Return the (x, y) coordinate for the center point of the cell that contains the specified text.  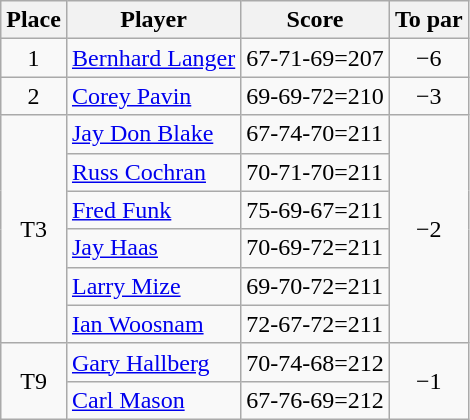
67-74-70=211 (316, 134)
Jay Don Blake (153, 134)
−3 (428, 96)
70-71-70=211 (316, 172)
Jay Haas (153, 248)
67-76-69=212 (316, 400)
Bernhard Langer (153, 58)
Player (153, 20)
Place (34, 20)
Larry Mize (153, 286)
Ian Woosnam (153, 324)
Corey Pavin (153, 96)
69-70-72=211 (316, 286)
To par (428, 20)
75-69-67=211 (316, 210)
Russ Cochran (153, 172)
67-71-69=207 (316, 58)
T3 (34, 229)
Gary Hallberg (153, 362)
70-69-72=211 (316, 248)
Carl Mason (153, 400)
70-74-68=212 (316, 362)
−6 (428, 58)
1 (34, 58)
2 (34, 96)
−2 (428, 229)
T9 (34, 381)
72-67-72=211 (316, 324)
Score (316, 20)
Fred Funk (153, 210)
69-69-72=210 (316, 96)
−1 (428, 381)
